Output the (X, Y) coordinate of the center of the cell containing the given text.  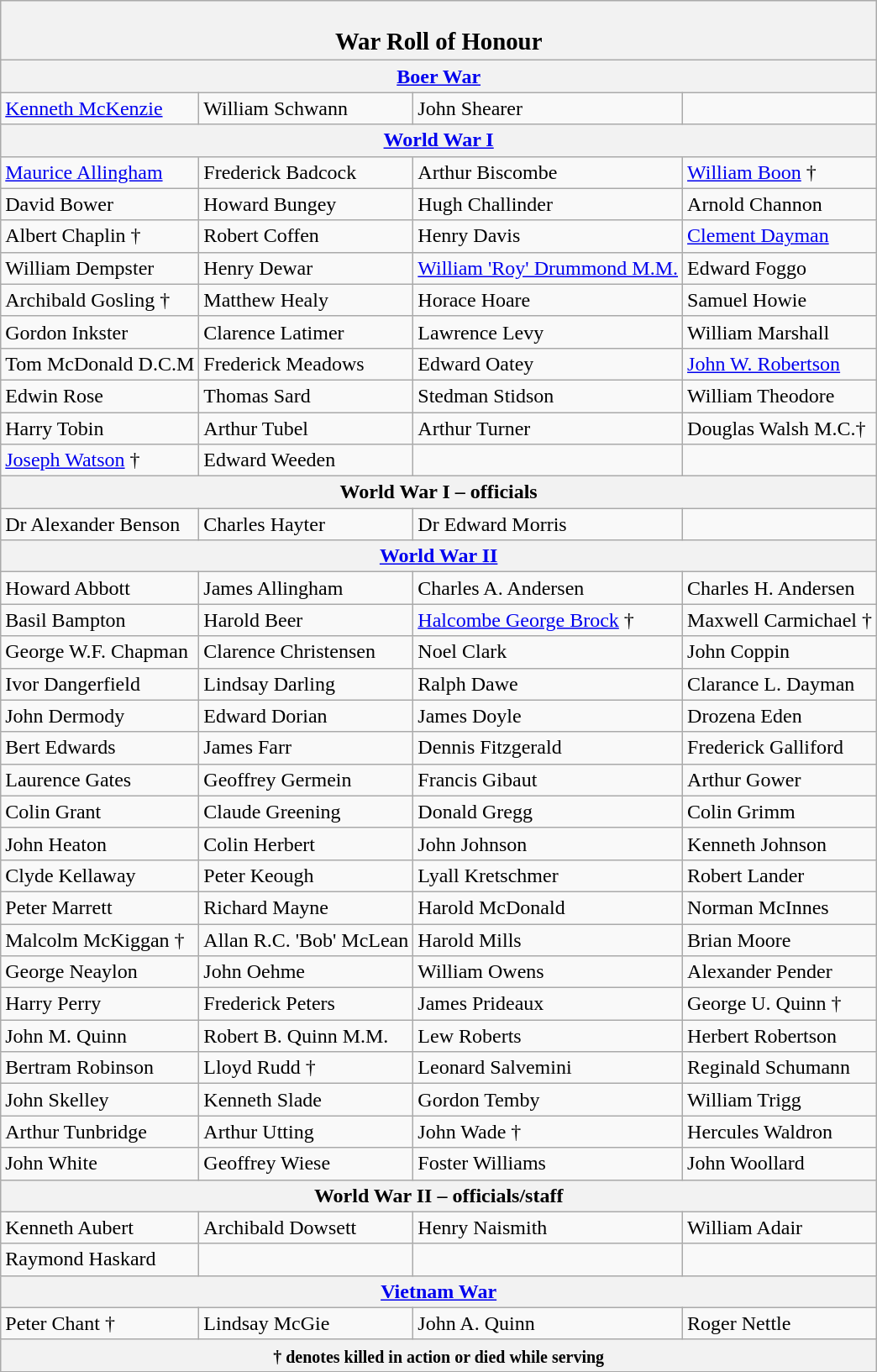
World War I – officials (438, 492)
George W.F. Chapman (100, 652)
Samuel Howie (780, 300)
Peter Chant † (100, 1323)
Foster Williams (548, 1164)
Edward Foggo (780, 268)
Edward Oatey (548, 364)
Roger Nettle (780, 1323)
William Marshall (780, 332)
Harold Beer (306, 620)
John Johnson (548, 844)
William Trigg (780, 1100)
Gordon Temby (548, 1100)
Arthur Tunbridge (100, 1132)
Tom McDonald D.C.M (100, 364)
Frederick Galliford (780, 748)
Frederick Meadows (306, 364)
Geoffrey Wiese (306, 1164)
William Boon † (780, 172)
James Allingham (306, 588)
Arthur Tubel (306, 428)
Edward Dorian (306, 716)
Arthur Gower (780, 780)
Matthew Healy (306, 300)
Robert Lander (780, 875)
Lindsay Darling (306, 684)
Clarence Christensen (306, 652)
World War I (438, 140)
Henry Davis (548, 236)
Donald Gregg (548, 812)
Arthur Utting (306, 1132)
Lloyd Rudd † (306, 1068)
Colin Grant (100, 812)
John Shearer (548, 108)
Basil Bampton (100, 620)
Raymond Haskard (100, 1259)
Francis Gibaut (548, 780)
Alexander Pender (780, 972)
Archibald Dowsett (306, 1227)
John A. Quinn (548, 1323)
John Skelley (100, 1100)
World War II (438, 556)
Edwin Rose (100, 396)
Charles A. Andersen (548, 588)
William Adair (780, 1227)
Maurice Allingham (100, 172)
Lew Roberts (548, 1036)
Thomas Sard (306, 396)
Maxwell Carmichael † (780, 620)
Harry Tobin (100, 428)
Albert Chaplin † (100, 236)
Gordon Inkster (100, 332)
Harold McDonald (548, 907)
John Heaton (100, 844)
William 'Roy' Drummond M.M. (548, 268)
Richard Mayne (306, 907)
Ivor Dangerfield (100, 684)
Reginald Schumann (780, 1068)
Kenneth Slade (306, 1100)
Noel Clark (548, 652)
Frederick Badcock (306, 172)
Joseph Watson † (100, 460)
Howard Abbott (100, 588)
Ralph Dawe (548, 684)
Arthur Biscombe (548, 172)
Lindsay McGie (306, 1323)
William Dempster (100, 268)
James Farr (306, 748)
Henry Naismith (548, 1227)
John Oehme (306, 972)
George Neaylon (100, 972)
Hugh Challinder (548, 204)
Peter Keough (306, 875)
John Woollard (780, 1164)
James Prideaux (548, 1004)
Norman McInnes (780, 907)
Henry Dewar (306, 268)
Brian Moore (780, 940)
Charles Hayter (306, 524)
Kenneth Aubert (100, 1227)
John Wade † (548, 1132)
Bert Edwards (100, 748)
Lyall Kretschmer (548, 875)
William Owens (548, 972)
John M. Quinn (100, 1036)
Frederick Peters (306, 1004)
Peter Marrett (100, 907)
Laurence Gates (100, 780)
World War II – officials/staff (438, 1196)
David Bower (100, 204)
Clement Dayman (780, 236)
Clarence Latimer (306, 332)
Lawrence Levy (548, 332)
Boer War (438, 76)
Arnold Channon (780, 204)
John White (100, 1164)
Malcolm McKiggan † (100, 940)
Kenneth Johnson (780, 844)
Dr Alexander Benson (100, 524)
John Dermody (100, 716)
William Theodore (780, 396)
Leonard Salvemini (548, 1068)
Colin Grimm (780, 812)
Dr Edward Morris (548, 524)
Edward Weeden (306, 460)
James Doyle (548, 716)
Vietnam War (438, 1291)
Geoffrey Germein (306, 780)
Halcombe George Brock † (548, 620)
Drozena Eden (780, 716)
William Schwann (306, 108)
Claude Greening (306, 812)
Hercules Waldron (780, 1132)
Clarance L. Dayman (780, 684)
Herbert Robertson (780, 1036)
Archibald Gosling † (100, 300)
Colin Herbert (306, 844)
John W. Robertson (780, 364)
Charles H. Andersen (780, 588)
John Coppin (780, 652)
Robert B. Quinn M.M. (306, 1036)
George U. Quinn † (780, 1004)
Clyde Kellaway (100, 875)
† denotes killed in action or died while serving (438, 1355)
Harry Perry (100, 1004)
Kenneth McKenzie (100, 108)
Harold Mills (548, 940)
Dennis Fitzgerald (548, 748)
Howard Bungey (306, 204)
Arthur Turner (548, 428)
Douglas Walsh M.C.† (780, 428)
Robert Coffen (306, 236)
War Roll of Honour (438, 30)
Bertram Robinson (100, 1068)
Stedman Stidson (548, 396)
Allan R.C. 'Bob' McLean (306, 940)
Horace Hoare (548, 300)
